Determine the (x, y) coordinate at the center of the cell enclosing the given text.  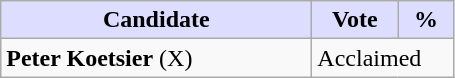
Acclaimed (383, 58)
Candidate (156, 20)
Vote (355, 20)
Peter Koetsier (X) (156, 58)
% (426, 20)
